Return (X, Y) of the center of cell containing provided text 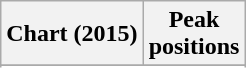
Chart (2015) (72, 34)
Peakpositions (194, 34)
